Provide the (x, y) coordinate of the cell's center where the given text is located.  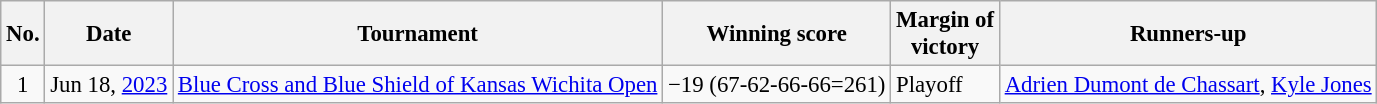
Jun 18, 2023 (109, 85)
Blue Cross and Blue Shield of Kansas Wichita Open (418, 85)
−19 (67-62-66-66=261) (777, 85)
Playoff (946, 85)
Margin ofvictory (946, 34)
Winning score (777, 34)
Runners-up (1188, 34)
Date (109, 34)
No. (23, 34)
Tournament (418, 34)
Adrien Dumont de Chassart, Kyle Jones (1188, 85)
1 (23, 85)
